Determine the [X, Y] coordinate at the center of the cell enclosing the given text.  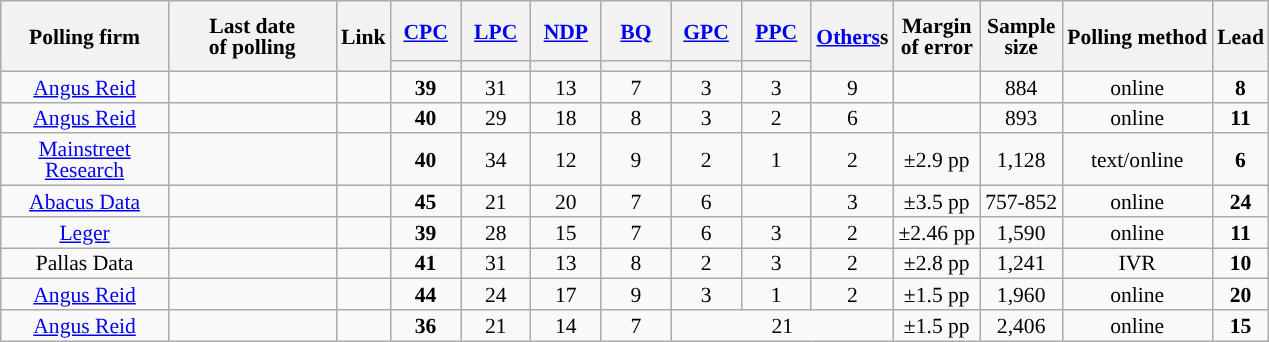
±2.8 pp [936, 264]
10 [1240, 264]
36 [426, 326]
Abacus Data [85, 202]
Marginof error [936, 36]
IVR [1137, 264]
±3.5 pp [936, 202]
2,406 [1021, 326]
18 [566, 118]
Pallas Data [85, 264]
Lead [1240, 36]
757-852 [1021, 202]
Polling method [1137, 36]
Link [364, 36]
CPC [426, 31]
±2.46 pp [936, 232]
LPC [496, 31]
1,128 [1021, 160]
±2.9 pp [936, 160]
Mainstreet Research [85, 160]
Polling firm [85, 36]
Last dateof polling [252, 36]
28 [496, 232]
884 [1021, 86]
1,590 [1021, 232]
Otherss [852, 36]
893 [1021, 118]
29 [496, 118]
NDP [566, 31]
1,241 [1021, 264]
41 [426, 264]
14 [566, 326]
PPC [776, 31]
34 [496, 160]
12 [566, 160]
text/online [1137, 160]
45 [426, 202]
17 [566, 294]
GPC [706, 31]
BQ [636, 31]
1,960 [1021, 294]
Samplesize [1021, 36]
Leger [85, 232]
44 [426, 294]
